Determine the (X, Y) coordinate at the center of the cell enclosing the given text.  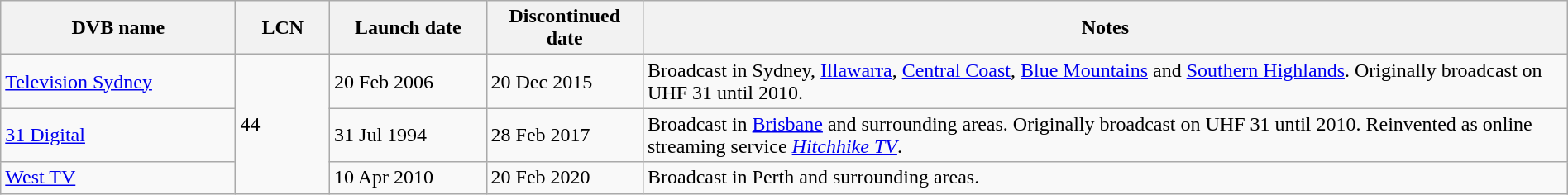
Notes (1105, 28)
LCN (283, 28)
20 Feb 2020 (564, 178)
31 Jul 1994 (409, 136)
28 Feb 2017 (564, 136)
10 Apr 2010 (409, 178)
20 Dec 2015 (564, 81)
West TV (118, 178)
Broadcast in Perth and surrounding areas. (1105, 178)
44 (283, 124)
Broadcast in Sydney, Illawarra, Central Coast, Blue Mountains and Southern Highlands. Originally broadcast on UHF 31 until 2010. (1105, 81)
Television Sydney (118, 81)
DVB name (118, 28)
20 Feb 2006 (409, 81)
31 Digital (118, 136)
Broadcast in Brisbane and surrounding areas. Originally broadcast on UHF 31 until 2010. Reinvented as online streaming service Hitchhike TV. (1105, 136)
Discontinued date (564, 28)
Launch date (409, 28)
